Output the (x, y) coordinate of the center of the cell containing the given text.  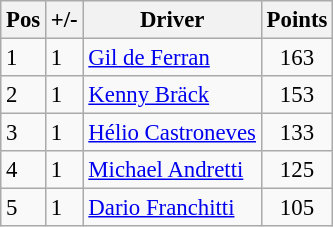
Dario Franchitti (172, 208)
+/- (65, 20)
163 (296, 58)
125 (296, 170)
Hélio Castroneves (172, 133)
Points (296, 20)
Kenny Bräck (172, 95)
133 (296, 133)
105 (296, 208)
Driver (172, 20)
2 (24, 95)
4 (24, 170)
Gil de Ferran (172, 58)
Pos (24, 20)
3 (24, 133)
153 (296, 95)
Michael Andretti (172, 170)
5 (24, 208)
